Pinpoint the cell where the given text exists, returning its [X, Y] midpoint coordinate. 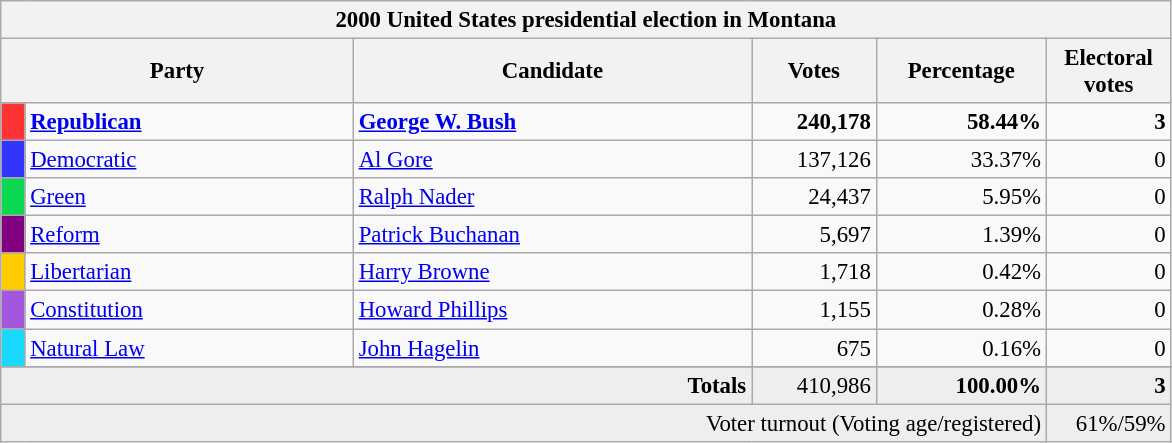
Electoral votes [1108, 72]
Green [189, 197]
5.95% [961, 197]
Al Gore [552, 160]
Patrick Buchanan [552, 235]
Party [178, 72]
58.44% [961, 122]
0.16% [961, 348]
61%/59% [1108, 423]
Republican [189, 122]
100.00% [961, 385]
5,697 [814, 235]
1,718 [814, 273]
Harry Browne [552, 273]
2000 United States presidential election in Montana [586, 20]
Ralph Nader [552, 197]
675 [814, 348]
Percentage [961, 72]
Constitution [189, 310]
Democratic [189, 160]
33.37% [961, 160]
Natural Law [189, 348]
1.39% [961, 235]
Votes [814, 72]
Howard Phillips [552, 310]
24,437 [814, 197]
0.42% [961, 273]
George W. Bush [552, 122]
0.28% [961, 310]
137,126 [814, 160]
Voter turnout (Voting age/registered) [524, 423]
Totals [376, 385]
410,986 [814, 385]
240,178 [814, 122]
John Hagelin [552, 348]
Libertarian [189, 273]
Candidate [552, 72]
1,155 [814, 310]
Reform [189, 235]
